Return (X, Y) of the center of cell containing provided text 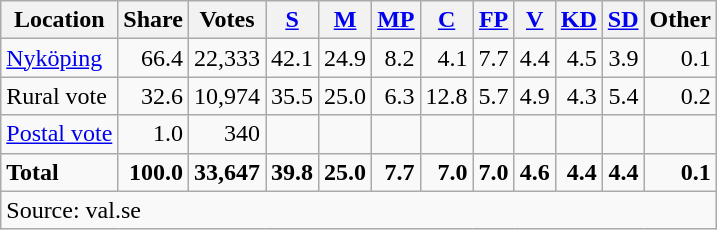
KD (578, 20)
Other (680, 20)
39.8 (292, 172)
32.6 (154, 96)
MP (396, 20)
340 (226, 134)
0.2 (680, 96)
Total (60, 172)
4.3 (578, 96)
1.0 (154, 134)
M (346, 20)
10,974 (226, 96)
4.6 (534, 172)
Postal vote (60, 134)
6.3 (396, 96)
Location (60, 20)
FP (494, 20)
C (446, 20)
4.1 (446, 58)
5.4 (623, 96)
12.8 (446, 96)
Nyköping (60, 58)
Share (154, 20)
66.4 (154, 58)
33,647 (226, 172)
22,333 (226, 58)
4.9 (534, 96)
5.7 (494, 96)
SD (623, 20)
100.0 (154, 172)
8.2 (396, 58)
24.9 (346, 58)
Votes (226, 20)
Rural vote (60, 96)
35.5 (292, 96)
S (292, 20)
4.5 (578, 58)
42.1 (292, 58)
3.9 (623, 58)
V (534, 20)
Source: val.se (359, 210)
